For the text-containing cell, return its midpoint in [X, Y] coordinate format. 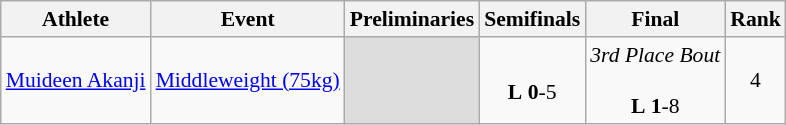
4 [756, 80]
Final [655, 19]
Semifinals [532, 19]
Middleweight (75kg) [248, 80]
Rank [756, 19]
L 0-5 [532, 80]
3rd Place Bout L 1-8 [655, 80]
Preliminaries [412, 19]
Athlete [76, 19]
Muideen Akanji [76, 80]
Event [248, 19]
